Pinpoint the cell where the given text exists, returning its [x, y] midpoint coordinate. 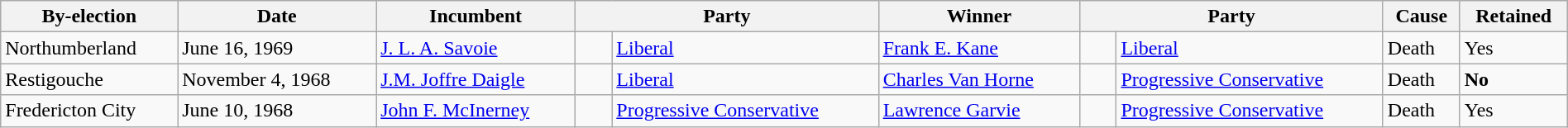
Charles Van Horne [979, 79]
By-election [89, 17]
J.M. Joffre Daigle [476, 79]
Date [277, 17]
June 16, 1969 [277, 48]
June 10, 1968 [277, 111]
Frank E. Kane [979, 48]
John F. McInerney [476, 111]
November 4, 1968 [277, 79]
No [1513, 79]
Northumberland [89, 48]
Cause [1421, 17]
Incumbent [476, 17]
Lawrence Garvie [979, 111]
Retained [1513, 17]
Restigouche [89, 79]
Winner [979, 17]
J. L. A. Savoie [476, 48]
Fredericton City [89, 111]
